From the cell containing the given text, extract its center point as (X, Y) coordinate. 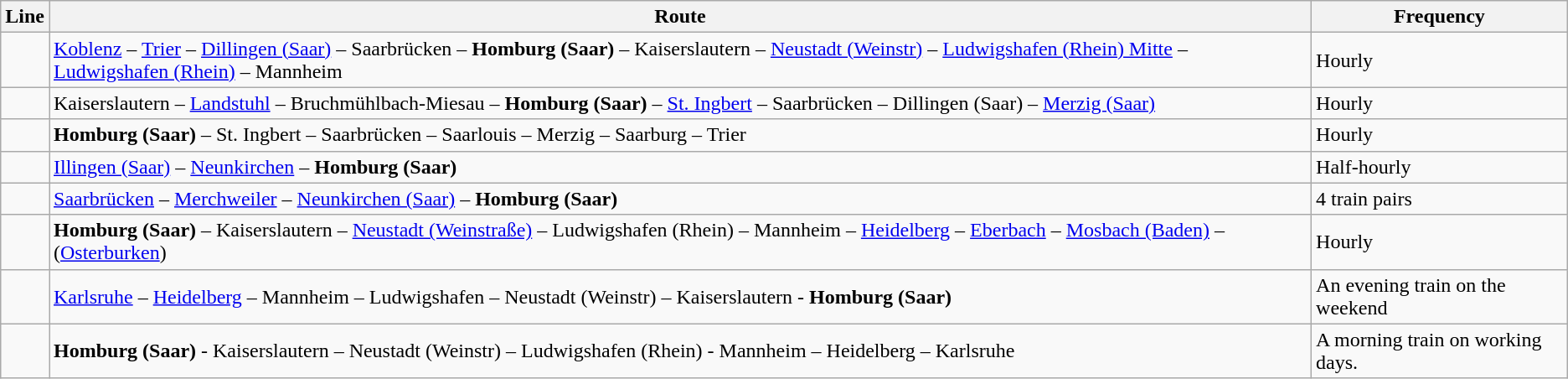
Homburg (Saar) – Kaiserslautern – Neustadt (Weinstraße) – Ludwigshafen (Rhein) – Mannheim – Heidelberg – Eberbach – Mosbach (Baden) – (Osterburken) (680, 241)
Kaiserslautern – Landstuhl – Bruchmühlbach-Miesau – Homburg (Saar) – St. Ingbert – Saarbrücken – Dillingen (Saar) – Merzig (Saar) (680, 103)
An evening train on the weekend (1440, 297)
Route (680, 17)
A morning train on working days. (1440, 350)
Frequency (1440, 17)
4 train pairs (1440, 199)
Half-hourly (1440, 167)
Saarbrücken – Merchweiler – Neunkirchen (Saar) – Homburg (Saar) (680, 199)
Homburg (Saar) - Kaiserslautern – Neustadt (Weinstr) – Ludwigshafen (Rhein) - Mannheim – Heidelberg – Karlsruhe (680, 350)
Homburg (Saar) – St. Ingbert – Saarbrücken – Saarlouis – Merzig – Saarburg – Trier (680, 135)
Line (25, 17)
Karlsruhe – Heidelberg – Mannheim – Ludwigshafen – Neustadt (Weinstr) – Kaiserslautern - Homburg (Saar) (680, 297)
Illingen (Saar) – Neunkirchen – Homburg (Saar) (680, 167)
